Capture the cell that displays the provided text and extract its (x, y) central coordinate. 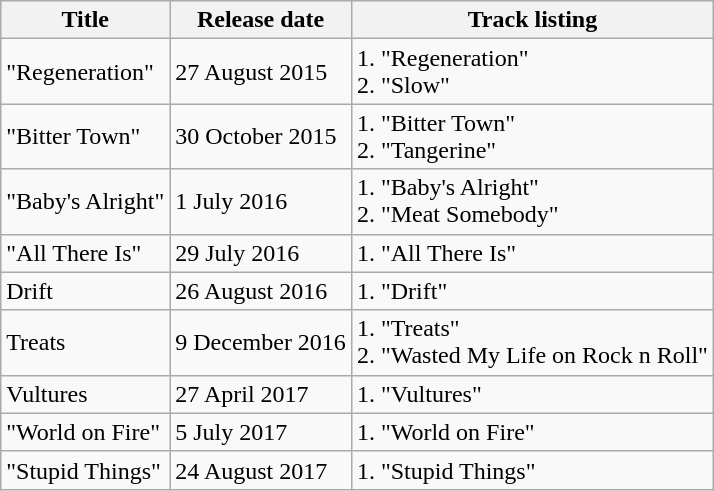
1 July 2016 (261, 202)
9 December 2016 (261, 342)
Title (86, 20)
1. "Bitter Town"2. "Tangerine" (532, 136)
Drift (86, 291)
"Baby's Alright" (86, 202)
1. "Regeneration"2. "Slow" (532, 72)
1. "Stupid Things" (532, 470)
1. "Vultures" (532, 394)
"Regeneration" (86, 72)
"World on Fire" (86, 432)
1. "All There Is" (532, 253)
"All There Is" (86, 253)
"Bitter Town" (86, 136)
27 August 2015 (261, 72)
Release date (261, 20)
"Stupid Things" (86, 470)
1. "Treats"2. "Wasted My Life on Rock n Roll" (532, 342)
30 October 2015 (261, 136)
29 July 2016 (261, 253)
26 August 2016 (261, 291)
Track listing (532, 20)
27 April 2017 (261, 394)
1. "Drift" (532, 291)
Vultures (86, 394)
1. "World on Fire" (532, 432)
1. "Baby's Alright"2. "Meat Somebody" (532, 202)
24 August 2017 (261, 470)
Treats (86, 342)
5 July 2017 (261, 432)
